Return (X, Y) of the center of cell containing provided text 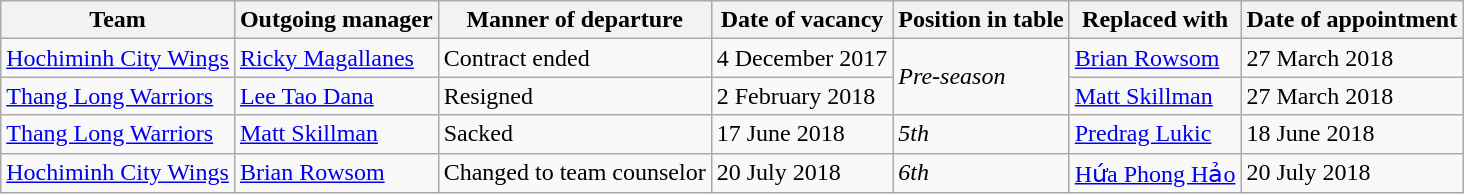
Ricky Magallanes (336, 58)
5th (981, 134)
Date of appointment (1352, 20)
17 June 2018 (802, 134)
18 June 2018 (1352, 134)
Predrag Lukic (1155, 134)
Hứa Phong Hảo (1155, 173)
Position in table (981, 20)
Sacked (574, 134)
Pre-season (981, 77)
Changed to team counselor (574, 173)
Date of vacancy (802, 20)
2 February 2018 (802, 96)
Team (118, 20)
Replaced with (1155, 20)
6th (981, 173)
Contract ended (574, 58)
Outgoing manager (336, 20)
Lee Tao Dana (336, 96)
Manner of departure (574, 20)
4 December 2017 (802, 58)
Resigned (574, 96)
